Locate the cell with the specified text and output its (x, y) center coordinate. 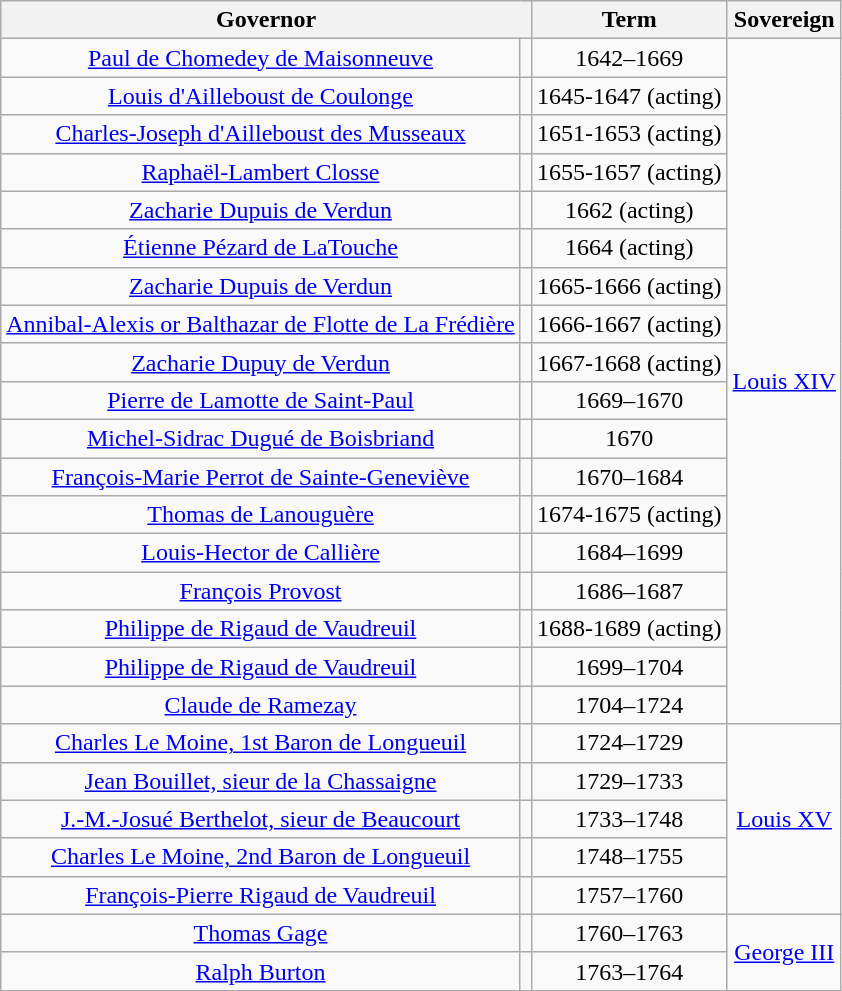
1651-1653 (acting) (629, 134)
Louis XIV (784, 382)
Charles Le Moine, 1st Baron de Longueuil (261, 743)
1748–1755 (629, 857)
Raphaël-Lambert Closse (261, 172)
Thomas de Lanouguère (261, 515)
1757–1760 (629, 895)
Governor (266, 20)
Louis-Hector de Callière (261, 553)
1688-1689 (acting) (629, 629)
Michel-Sidrac Dugué de Boisbriand (261, 438)
Term (629, 20)
1642–1669 (629, 58)
1667-1668 (acting) (629, 362)
Jean Bouillet, sieur de la Chassaigne (261, 781)
1674-1675 (acting) (629, 515)
François-Marie Perrot de Sainte-Geneviève (261, 477)
1666-1667 (acting) (629, 324)
1733–1748 (629, 819)
Zacharie Dupuy de Verdun (261, 362)
1670 (629, 438)
1670–1684 (629, 477)
Claude de Ramezay (261, 705)
1664 (acting) (629, 248)
1645-1647 (acting) (629, 96)
1760–1763 (629, 933)
George III (784, 952)
1686–1687 (629, 591)
1684–1699 (629, 553)
Louis d'Ailleboust de Coulonge (261, 96)
Thomas Gage (261, 933)
Louis XV (784, 819)
Sovereign (784, 20)
1662 (acting) (629, 210)
Charles Le Moine, 2nd Baron de Longueuil (261, 857)
1763–1764 (629, 971)
J.-M.-Josué Berthelot, sieur de Beaucourt (261, 819)
1729–1733 (629, 781)
1699–1704 (629, 667)
Annibal-Alexis or Balthazar de Flotte de La Frédière (261, 324)
1724–1729 (629, 743)
1665-1666 (acting) (629, 286)
1655-1657 (acting) (629, 172)
Ralph Burton (261, 971)
1669–1670 (629, 400)
Charles-Joseph d'Ailleboust des Musseaux (261, 134)
Pierre de Lamotte de Saint-Paul (261, 400)
François-Pierre Rigaud de Vaudreuil (261, 895)
1704–1724 (629, 705)
Étienne Pézard de LaTouche (261, 248)
Paul de Chomedey de Maisonneuve (261, 58)
François Provost (261, 591)
